Search for the cell housing the specified text and yield its [x, y] center coordinate. 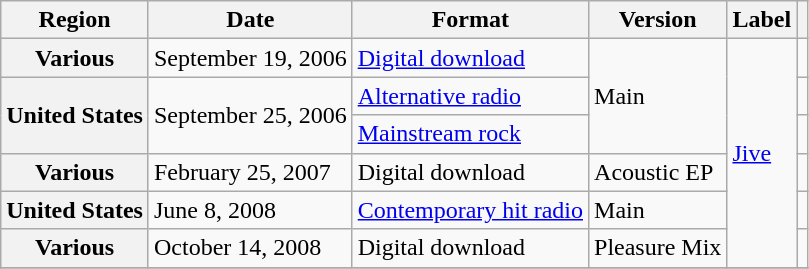
September 19, 2006 [250, 58]
Version [658, 20]
Region [75, 20]
Format [470, 20]
Alternative radio [470, 96]
September 25, 2006 [250, 115]
Jive [762, 153]
Date [250, 20]
Pleasure Mix [658, 248]
Acoustic EP [658, 172]
Mainstream rock [470, 134]
Contemporary hit radio [470, 210]
October 14, 2008 [250, 248]
June 8, 2008 [250, 210]
Label [762, 20]
February 25, 2007 [250, 172]
